Identify which cell holds the provided text, then report its [x, y] central coordinate. 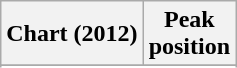
Chart (2012) [72, 34]
Peakposition [189, 34]
